Return the [x, y] coordinate for the center point of the cell that contains the specified text.  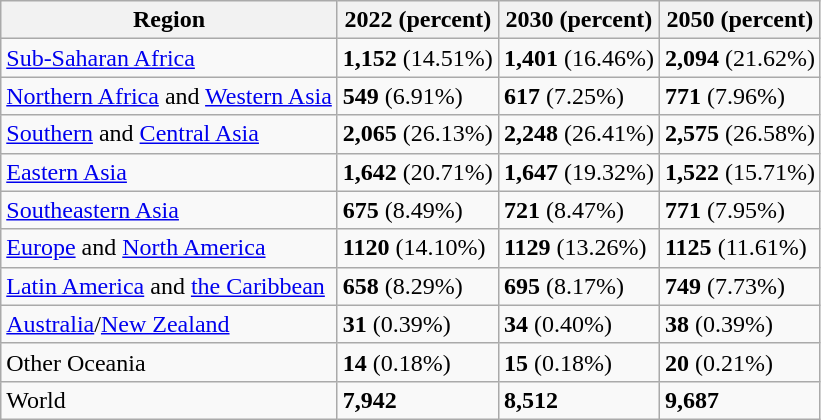
2,248 (26.41%) [578, 134]
1,522 (15.71%) [740, 172]
2,575 (26.58%) [740, 134]
Other Oceania [170, 362]
38 (0.39%) [740, 324]
1,647 (19.32%) [578, 172]
World [170, 400]
2050 (percent) [740, 20]
1,152 (14.51%) [418, 58]
771 (7.95%) [740, 210]
Southern and Central Asia [170, 134]
Southeastern Asia [170, 210]
1120 (14.10%) [418, 248]
Europe and North America [170, 248]
1125 (11.61%) [740, 248]
Eastern Asia [170, 172]
695 (8.17%) [578, 286]
Northern Africa and Western Asia [170, 96]
2030 (percent) [578, 20]
7,942 [418, 400]
1,642 (20.71%) [418, 172]
658 (8.29%) [418, 286]
721 (8.47%) [578, 210]
14 (0.18%) [418, 362]
2,094 (21.62%) [740, 58]
34 (0.40%) [578, 324]
8,512 [578, 400]
749 (7.73%) [740, 286]
Region [170, 20]
Sub-Saharan Africa [170, 58]
31 (0.39%) [418, 324]
Latin America and the Caribbean [170, 286]
9,687 [740, 400]
Australia/New Zealand [170, 324]
771 (7.96%) [740, 96]
1,401 (16.46%) [578, 58]
2,065 (26.13%) [418, 134]
549 (6.91%) [418, 96]
1129 (13.26%) [578, 248]
15 (0.18%) [578, 362]
675 (8.49%) [418, 210]
617 (7.25%) [578, 96]
20 (0.21%) [740, 362]
2022 (percent) [418, 20]
